From the cell containing the given text, extract its center point as [x, y] coordinate. 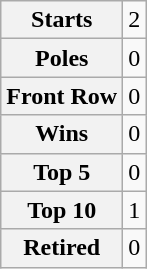
Retired [62, 248]
Top 5 [62, 172]
Starts [62, 20]
Poles [62, 58]
Wins [62, 134]
2 [134, 20]
1 [134, 210]
Top 10 [62, 210]
Front Row [62, 96]
